Provide the [X, Y] coordinate of the cell's center where the given text is located.  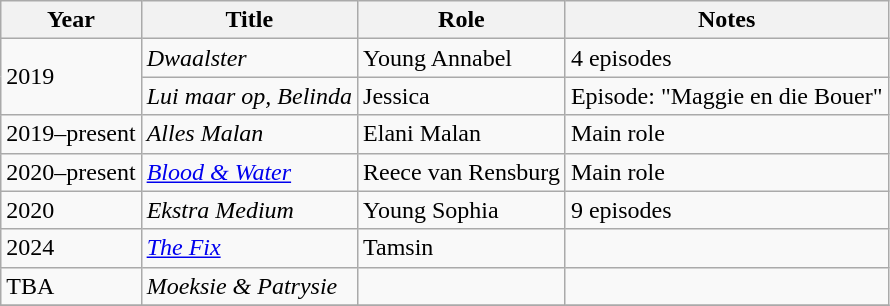
Tamsin [462, 248]
Lui maar op, Belinda [249, 96]
2019–present [71, 134]
Young Sophia [462, 210]
2019 [71, 77]
The Fix [249, 248]
Dwaalster [249, 58]
2020 [71, 210]
Notes [726, 20]
Elani Malan [462, 134]
2024 [71, 248]
Role [462, 20]
Reece van Rensburg [462, 172]
2020–present [71, 172]
Title [249, 20]
Year [71, 20]
Jessica [462, 96]
Moeksie & Patrysie [249, 286]
Ekstra Medium [249, 210]
Young Annabel [462, 58]
4 episodes [726, 58]
Episode: "Maggie en die Bouer" [726, 96]
Blood & Water [249, 172]
TBA [71, 286]
Alles Malan [249, 134]
9 episodes [726, 210]
